Provide the [X, Y] coordinate of the cell's center where the given text is located.  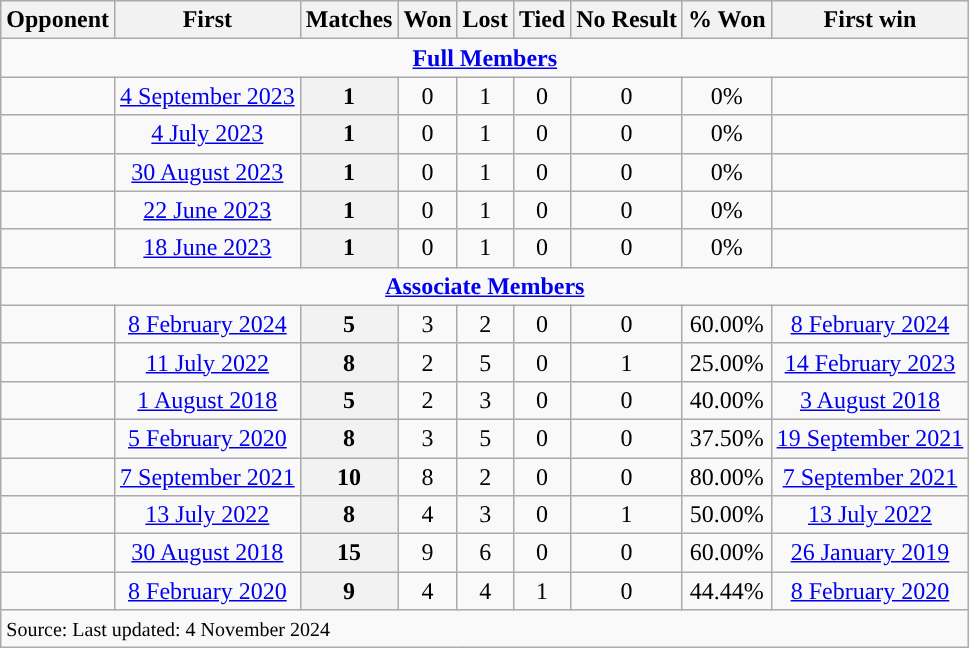
Won [428, 20]
Matches [349, 20]
First win [870, 20]
5 February 2020 [208, 438]
37.50% [726, 438]
No Result [627, 20]
30 August 2023 [208, 172]
44.44% [726, 591]
50.00% [726, 515]
Associate Members [485, 286]
10 [349, 477]
First [208, 20]
26 January 2019 [870, 553]
Full Members [485, 58]
Tied [542, 20]
25.00% [726, 362]
% Won [726, 20]
Opponent [58, 20]
4 September 2023 [208, 96]
Lost [485, 20]
15 [349, 553]
40.00% [726, 400]
3 August 2018 [870, 400]
4 July 2023 [208, 134]
18 June 2023 [208, 248]
22 June 2023 [208, 210]
80.00% [726, 477]
14 February 2023 [870, 362]
Source: Last updated: 4 November 2024 [485, 629]
6 [485, 553]
19 September 2021 [870, 438]
1 August 2018 [208, 400]
11 July 2022 [208, 362]
30 August 2018 [208, 553]
